Provide the [X, Y] coordinate of the cell's center where the given text is located.  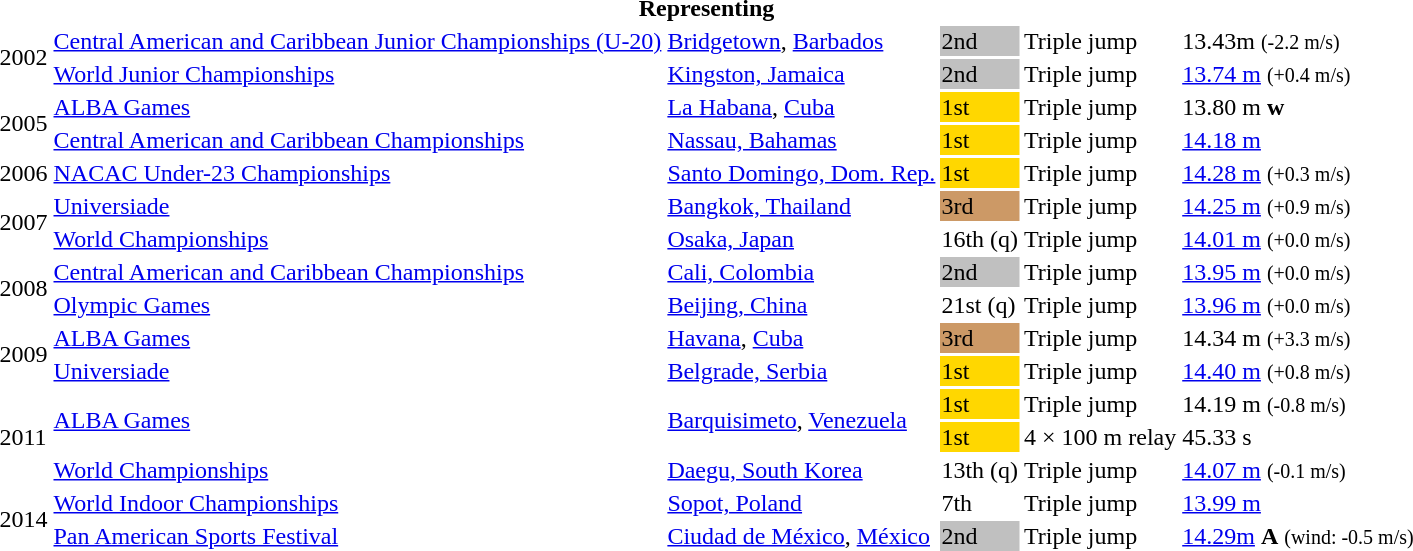
Central American and Caribbean Junior Championships (U-20) [358, 41]
World Junior Championships [358, 74]
Sopot, Poland [802, 503]
Kingston, Jamaica [802, 74]
NACAC Under-23 Championships [358, 173]
Havana, Cuba [802, 338]
Beijing, China [802, 305]
Belgrade, Serbia [802, 371]
7th [980, 503]
16th (q) [980, 239]
Santo Domingo, Dom. Rep. [802, 173]
Bangkok, Thailand [802, 206]
Pan American Sports Festival [358, 536]
Cali, Colombia [802, 272]
Bridgetown, Barbados [802, 41]
Barquisimeto, Venezuela [802, 420]
Nassau, Bahamas [802, 140]
Ciudad de México, México [802, 536]
21st (q) [980, 305]
Olympic Games [358, 305]
4 × 100 m relay [1100, 437]
Osaka, Japan [802, 239]
13th (q) [980, 470]
La Habana, Cuba [802, 107]
World Indoor Championships [358, 503]
Daegu, South Korea [802, 470]
